For the text-containing cell, return its midpoint in (X, Y) coordinate format. 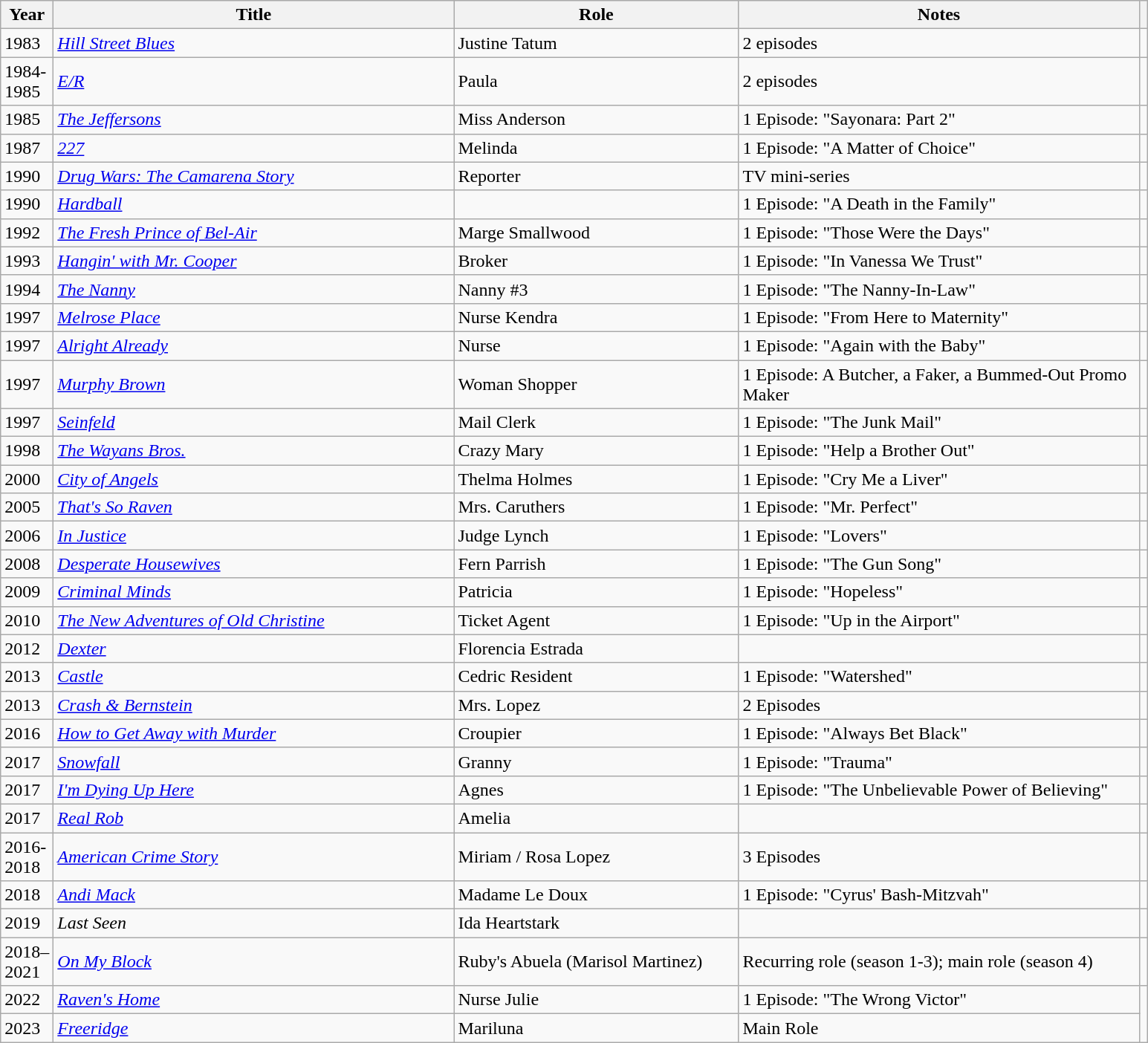
Recurring role (season 1-3); main role (season 4) (939, 961)
Alright Already (254, 345)
1 Episode: "Sayonara: Part 2" (939, 120)
City of Angels (254, 479)
Dexter (254, 649)
Year (27, 15)
Paula (596, 82)
American Crime Story (254, 856)
2006 (27, 536)
1 Episode: "Trauma" (939, 761)
1998 (27, 451)
Crash & Bernstein (254, 705)
The Wayans Bros. (254, 451)
Castle (254, 677)
2018 (27, 895)
Desperate Housewives (254, 564)
1 Episode: "Cyrus' Bash-Mitzvah" (939, 895)
Judge Lynch (596, 536)
That's So Raven (254, 507)
How to Get Away with Murder (254, 733)
Amelia (596, 818)
1987 (27, 148)
1 Episode: "Always Bet Black" (939, 733)
Raven's Home (254, 1000)
The Fresh Prince of Bel-Air (254, 233)
1 Episode: "The Junk Mail" (939, 423)
1 Episode: "Help a Brother Out" (939, 451)
Mrs. Lopez (596, 705)
Real Rob (254, 818)
1 Episode: "From Here to Maternity" (939, 317)
TV mini-series (939, 176)
2019 (27, 923)
227 (254, 148)
2018–2021 (27, 961)
1 Episode: "The Unbelievable Power of Believing" (939, 790)
Justine Tatum (596, 43)
Broker (596, 261)
1 Episode: "The Wrong Victor" (939, 1000)
Florencia Estrada (596, 649)
1994 (27, 289)
2023 (27, 1028)
Criminal Minds (254, 592)
Drug Wars: The Camarena Story (254, 176)
In Justice (254, 536)
Mrs. Caruthers (596, 507)
Ida Heartstark (596, 923)
1 Episode: "Again with the Baby" (939, 345)
1 Episode: "A Death in the Family" (939, 204)
Miriam / Rosa Lopez (596, 856)
1 Episode: A Butcher, a Faker, a Bummed-Out Promo Maker (939, 383)
Murphy Brown (254, 383)
Mariluna (596, 1028)
1 Episode: "Up in the Airport" (939, 620)
Seinfeld (254, 423)
Andi Mack (254, 895)
Cedric Resident (596, 677)
Crazy Mary (596, 451)
The New Adventures of Old Christine (254, 620)
2008 (27, 564)
Reporter (596, 176)
Hardball (254, 204)
Snowfall (254, 761)
1 Episode: "The Nanny-In-Law" (939, 289)
Role (596, 15)
1 Episode: "A Matter of Choice" (939, 148)
Ticket Agent (596, 620)
1 Episode: "Hopeless" (939, 592)
Thelma Holmes (596, 479)
1983 (27, 43)
1993 (27, 261)
Title (254, 15)
Melinda (596, 148)
Mail Clerk (596, 423)
Madame Le Doux (596, 895)
Woman Shopper (596, 383)
Notes (939, 15)
Hangin' with Mr. Cooper (254, 261)
2010 (27, 620)
1 Episode: "Mr. Perfect" (939, 507)
On My Block (254, 961)
Last Seen (254, 923)
Nurse (596, 345)
Agnes (596, 790)
2000 (27, 479)
1 Episode: "Those Were the Days" (939, 233)
1 Episode: "Watershed" (939, 677)
1985 (27, 120)
Main Role (939, 1028)
Croupier (596, 733)
The Nanny (254, 289)
1 Episode: "Lovers" (939, 536)
Melrose Place (254, 317)
Ruby's Abuela (Marisol Martinez) (596, 961)
1 Episode: "In Vanessa We Trust" (939, 261)
Nanny #3 (596, 289)
2016-2018 (27, 856)
2005 (27, 507)
2009 (27, 592)
Freeridge (254, 1028)
Nurse Julie (596, 1000)
2 Episodes (939, 705)
2022 (27, 1000)
3 Episodes (939, 856)
2016 (27, 733)
1 Episode: "Cry Me a Liver" (939, 479)
The Jeffersons (254, 120)
Miss Anderson (596, 120)
Granny (596, 761)
Hill Street Blues (254, 43)
1 Episode: "The Gun Song" (939, 564)
Patricia (596, 592)
1992 (27, 233)
1984-1985 (27, 82)
Nurse Kendra (596, 317)
Fern Parrish (596, 564)
2012 (27, 649)
Marge Smallwood (596, 233)
I'm Dying Up Here (254, 790)
E/R (254, 82)
